Determine the [X, Y] coordinate at the center of the cell enclosing the given text.  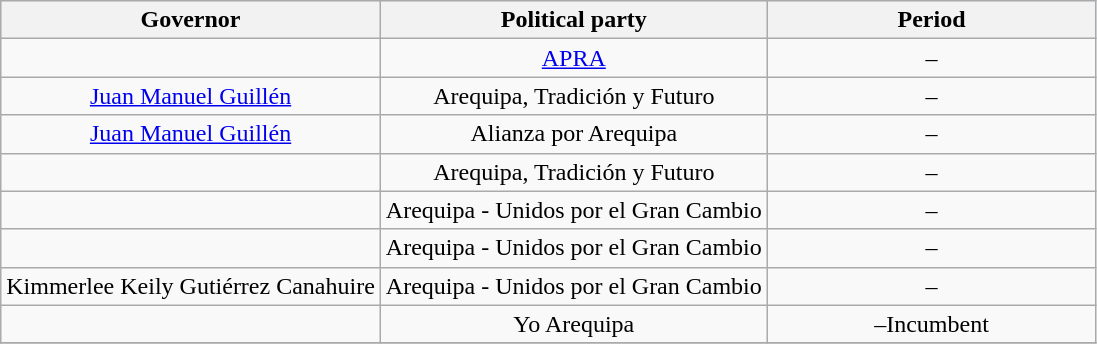
–Incumbent [931, 324]
Kimmerlee Keily Gutiérrez Canahuire [191, 286]
Governor [191, 20]
Political party [574, 20]
Yo Arequipa [574, 324]
Period [931, 20]
APRA [574, 58]
Alianza por Arequipa [574, 134]
